Locate the cell with the specified text and output its [X, Y] center coordinate. 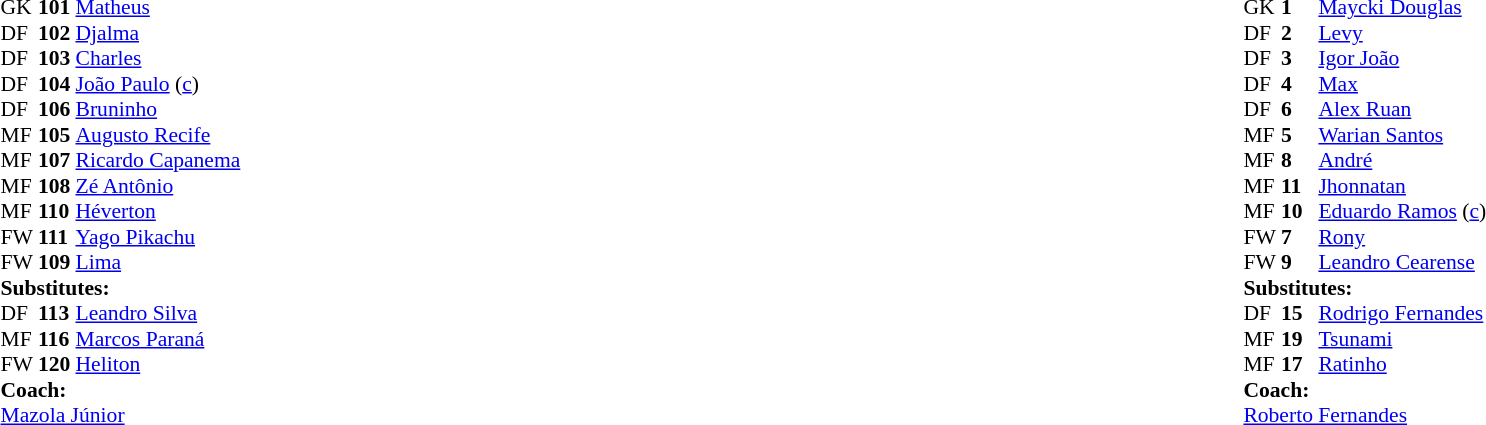
116 [57, 339]
104 [57, 84]
Djalma [158, 33]
109 [57, 263]
Tsunami [1402, 339]
4 [1300, 84]
7 [1300, 237]
8 [1300, 161]
Héverton [158, 211]
Rodrigo Fernandes [1402, 313]
Heliton [158, 365]
Alex Ruan [1402, 109]
Igor João [1402, 59]
111 [57, 237]
Jhonnatan [1402, 186]
108 [57, 186]
Warian Santos [1402, 135]
João Paulo (c) [158, 84]
10 [1300, 211]
Rony [1402, 237]
17 [1300, 365]
Ratinho [1402, 365]
15 [1300, 313]
Yago Pikachu [158, 237]
Charles [158, 59]
Bruninho [158, 109]
19 [1300, 339]
5 [1300, 135]
Lima [158, 263]
11 [1300, 186]
Leandro Cearense [1402, 263]
102 [57, 33]
105 [57, 135]
Max [1402, 84]
Leandro Silva [158, 313]
Ricardo Capanema [158, 161]
113 [57, 313]
Augusto Recife [158, 135]
3 [1300, 59]
110 [57, 211]
André [1402, 161]
6 [1300, 109]
2 [1300, 33]
120 [57, 365]
107 [57, 161]
Levy [1402, 33]
Eduardo Ramos (c) [1402, 211]
103 [57, 59]
Zé Antônio [158, 186]
9 [1300, 263]
Marcos Paraná [158, 339]
106 [57, 109]
